Pinpoint the cell where the given text exists, returning its (X, Y) midpoint coordinate. 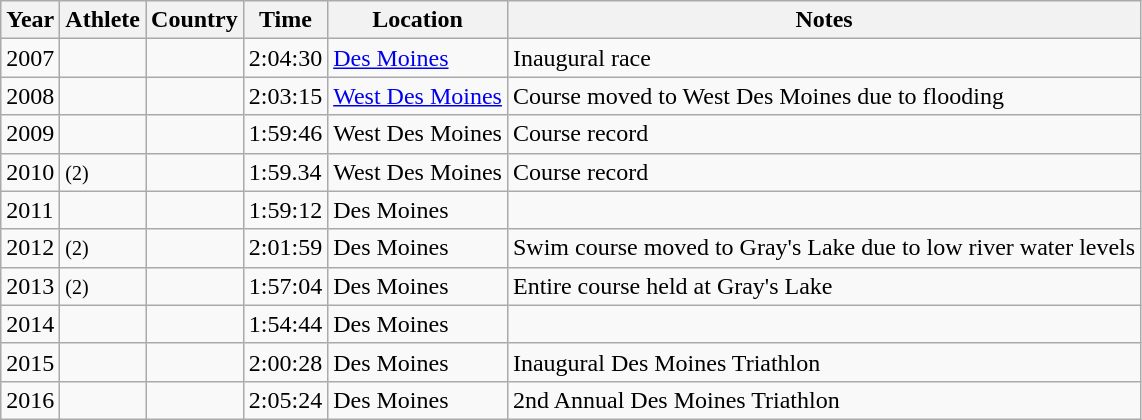
1:57:04 (285, 286)
2:04:30 (285, 58)
2008 (30, 96)
2012 (30, 248)
Inaugural race (824, 58)
2:03:15 (285, 96)
Country (195, 20)
Swim course moved to Gray's Lake due to low river water levels (824, 248)
Entire course held at Gray's Lake (824, 286)
2014 (30, 324)
1:59:46 (285, 134)
1:54:44 (285, 324)
2:00:28 (285, 362)
2009 (30, 134)
2010 (30, 172)
Athlete (103, 20)
Time (285, 20)
2:01:59 (285, 248)
Location (418, 20)
2011 (30, 210)
2016 (30, 400)
2007 (30, 58)
Notes (824, 20)
2nd Annual Des Moines Triathlon (824, 400)
2013 (30, 286)
2:05:24 (285, 400)
2015 (30, 362)
Year (30, 20)
1:59:12 (285, 210)
Course moved to West Des Moines due to flooding (824, 96)
Inaugural Des Moines Triathlon (824, 362)
1:59.34 (285, 172)
